Search for the cell housing the specified text and yield its (X, Y) center coordinate. 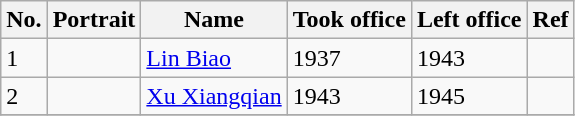
2 (24, 96)
Name (214, 20)
Ref (550, 20)
1937 (349, 58)
1 (24, 58)
1945 (469, 96)
Left office (469, 20)
No. (24, 20)
Took office (349, 20)
Xu Xiangqian (214, 96)
Lin Biao (214, 58)
Portrait (94, 20)
